Pinpoint the cell where the given text exists, returning its (x, y) midpoint coordinate. 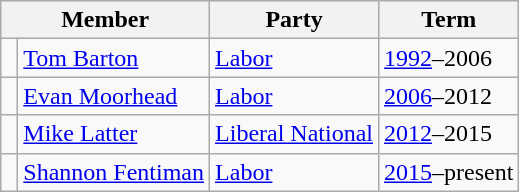
Evan Moorhead (114, 96)
Mike Latter (114, 134)
2012–2015 (449, 134)
Tom Barton (114, 58)
Party (294, 20)
2006–2012 (449, 96)
Member (106, 20)
Term (449, 20)
Liberal National (294, 134)
Shannon Fentiman (114, 172)
2015–present (449, 172)
1992–2006 (449, 58)
